Search for the cell housing the specified text and yield its [x, y] center coordinate. 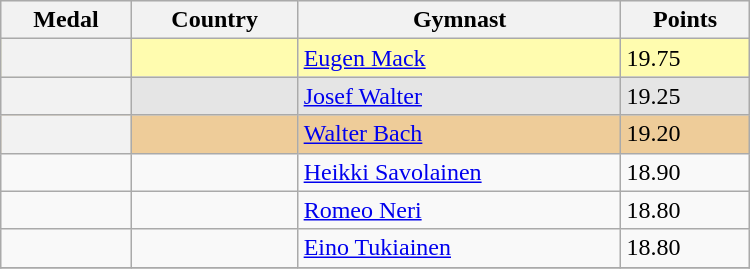
Gymnast [460, 20]
Eino Tukiainen [460, 248]
Points [685, 20]
18.90 [685, 172]
19.75 [685, 58]
19.20 [685, 134]
19.25 [685, 96]
Walter Bach [460, 134]
Eugen Mack [460, 58]
Country [214, 20]
Heikki Savolainen [460, 172]
Romeo Neri [460, 210]
Medal [66, 20]
Josef Walter [460, 96]
